Determine the [x, y] coordinate at the center of the cell enclosing the given text.  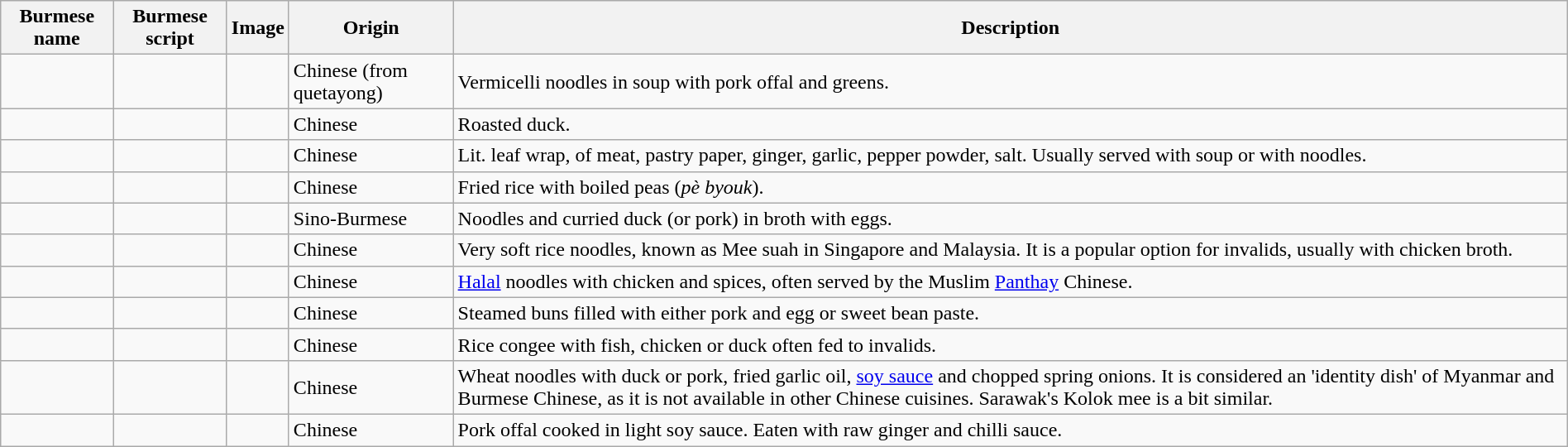
Chinese (from quetayong) [370, 81]
Very soft rice noodles, known as Mee suah in Singapore and Malaysia. It is a popular option for invalids, usually with chicken broth. [1011, 250]
Image [258, 28]
Roasted duck. [1011, 124]
Rice congee with fish, chicken or duck often fed to invalids. [1011, 344]
Burmese name [57, 28]
Vermicelli noodles in soup with pork offal and greens. [1011, 81]
Noodles and curried duck (or pork) in broth with eggs. [1011, 219]
Sino-Burmese [370, 219]
Description [1011, 28]
Burmese script [170, 28]
Origin [370, 28]
Fried rice with boiled peas (pè byouk). [1011, 187]
Steamed buns filled with either pork and egg or sweet bean paste. [1011, 313]
Halal noodles with chicken and spices, often served by the Muslim Panthay Chinese. [1011, 281]
Pork offal cooked in light soy sauce. Eaten with raw ginger and chilli sauce. [1011, 430]
Lit. leaf wrap, of meat, pastry paper, ginger, garlic, pepper powder, salt. Usually served with soup or with noodles. [1011, 156]
